Locate the cell with the specified text and output its [x, y] center coordinate. 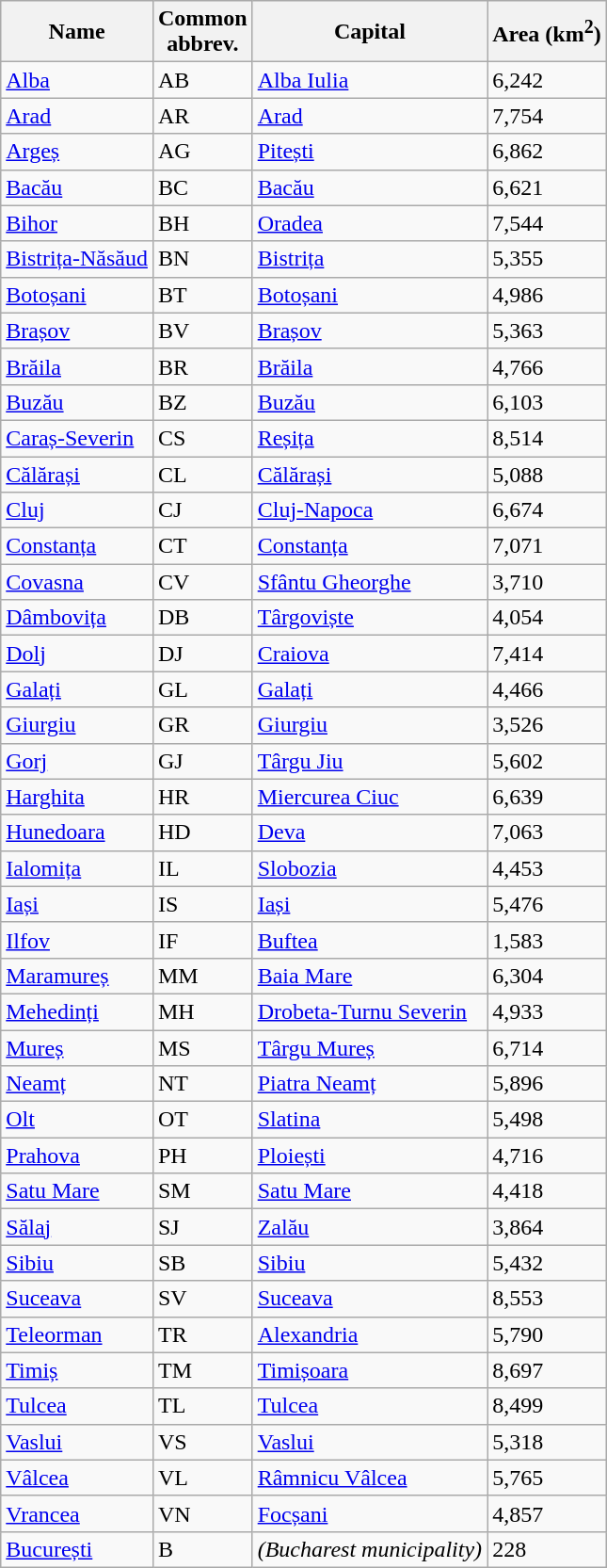
Reșița [369, 438]
TL [202, 1406]
228 [548, 1549]
Prahova [77, 1156]
5,602 [548, 761]
CS [202, 438]
4,986 [548, 295]
BC [202, 187]
7,063 [548, 832]
VN [202, 1513]
4,466 [548, 689]
PH [202, 1156]
8,553 [548, 1299]
6,103 [548, 402]
Maramureș [77, 976]
Târgoviște [369, 618]
Mureș [77, 1048]
SM [202, 1191]
CL [202, 474]
(Bucharest municipality) [369, 1549]
6,714 [548, 1048]
BT [202, 295]
Dâmbovița [77, 618]
Slobozia [369, 868]
Capital [369, 32]
7,414 [548, 654]
Focșani [369, 1513]
AG [202, 152]
4,766 [548, 366]
SJ [202, 1227]
5,765 [548, 1478]
5,476 [548, 904]
TM [202, 1370]
3,710 [548, 582]
Gorj [77, 761]
IL [202, 868]
MM [202, 976]
4,418 [548, 1191]
5,363 [548, 331]
Vâlcea [77, 1478]
OT [202, 1120]
MH [202, 1011]
8,697 [548, 1370]
BV [202, 331]
Vrancea [77, 1513]
AR [202, 116]
1,583 [548, 940]
Bistrița [369, 259]
Timiș [77, 1370]
MS [202, 1048]
Craiova [369, 654]
SB [202, 1263]
Argeș [77, 152]
Olt [77, 1120]
Cluj-Napoca [369, 510]
Piatra Neamț [369, 1084]
NT [202, 1084]
DB [202, 618]
6,621 [548, 187]
Sălaj [77, 1227]
GR [202, 725]
IS [202, 904]
BN [202, 259]
Deva [369, 832]
Hunedoara [77, 832]
Commonabbrev. [202, 32]
HD [202, 832]
5,896 [548, 1084]
7,071 [548, 546]
HR [202, 797]
Miercurea Ciuc [369, 797]
Dolj [77, 654]
Bihor [77, 223]
Alba [77, 80]
6,304 [548, 976]
București [77, 1549]
6,242 [548, 80]
Bistrița-Năsăud [77, 259]
BZ [202, 402]
Ilfov [77, 940]
Buftea [369, 940]
Slatina [369, 1120]
Timișoara [369, 1370]
Ploiești [369, 1156]
3,526 [548, 725]
TR [202, 1334]
Târgu Jiu [369, 761]
VL [202, 1478]
Cluj [77, 510]
Baia Mare [369, 976]
SV [202, 1299]
Neamț [77, 1084]
6,639 [548, 797]
Caraș-Severin [77, 438]
6,862 [548, 152]
VS [202, 1442]
DJ [202, 654]
5,498 [548, 1120]
8,499 [548, 1406]
Zalău [369, 1227]
Ialomița [77, 868]
6,674 [548, 510]
GJ [202, 761]
5,790 [548, 1334]
BH [202, 223]
4,054 [548, 618]
Alba Iulia [369, 80]
4,453 [548, 868]
Harghita [77, 797]
Covasna [77, 582]
GL [202, 689]
CV [202, 582]
Area (km2) [548, 32]
B [202, 1549]
8,514 [548, 438]
4,857 [548, 1513]
5,355 [548, 259]
7,544 [548, 223]
5,318 [548, 1442]
AB [202, 80]
Oradea [369, 223]
Târgu Mureș [369, 1048]
IF [202, 940]
4,933 [548, 1011]
Pitești [369, 152]
Sfântu Gheorghe [369, 582]
3,864 [548, 1227]
BR [202, 366]
Alexandria [369, 1334]
Râmnicu Vâlcea [369, 1478]
Teleorman [77, 1334]
Mehedinți [77, 1011]
Drobeta-Turnu Severin [369, 1011]
4,716 [548, 1156]
CJ [202, 510]
5,088 [548, 474]
5,432 [548, 1263]
Name [77, 32]
7,754 [548, 116]
CT [202, 546]
